Identify which cell holds the provided text, then report its (x, y) central coordinate. 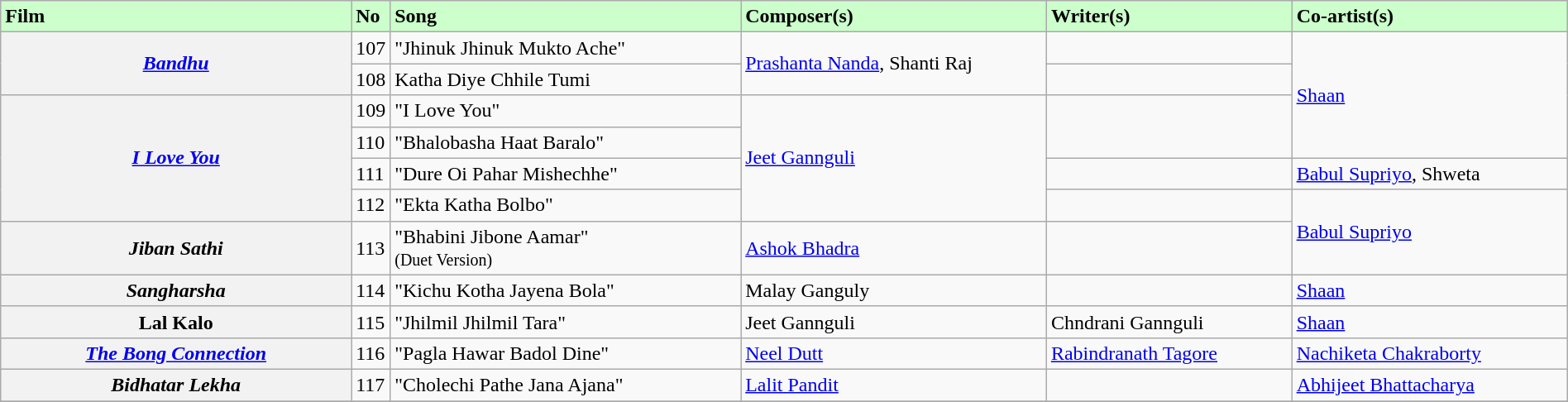
No (370, 17)
Neel Dutt (894, 353)
Babul Supriyo, Shweta (1429, 174)
112 (370, 205)
"Kichu Kotha Jayena Bola" (566, 290)
109 (370, 111)
Nachiketa Chakraborty (1429, 353)
Lal Kalo (176, 322)
110 (370, 142)
Writer(s) (1169, 17)
"Ekta Katha Bolbo" (566, 205)
116 (370, 353)
Babul Supriyo (1429, 232)
I Love You (176, 158)
Bandhu (176, 64)
114 (370, 290)
Co-artist(s) (1429, 17)
Chndrani Gannguli (1169, 322)
The Bong Connection (176, 353)
108 (370, 79)
Bidhatar Lekha (176, 385)
"Cholechi Pathe Jana Ajana" (566, 385)
Song (566, 17)
Lalit Pandit (894, 385)
"I Love You" (566, 111)
Film (176, 17)
Jiban Sathi (176, 248)
"Bhalobasha Haat Baralo" (566, 142)
"Pagla Hawar Badol Dine" (566, 353)
111 (370, 174)
"Jhinuk Jhinuk Mukto Ache" (566, 48)
Abhijeet Bhattacharya (1429, 385)
"Bhabini Jibone Aamar"(Duet Version) (566, 248)
"Jhilmil Jhilmil Tara" (566, 322)
Malay Ganguly (894, 290)
Ashok Bhadra (894, 248)
Rabindranath Tagore (1169, 353)
Sangharsha (176, 290)
Katha Diye Chhile Tumi (566, 79)
Prashanta Nanda, Shanti Raj (894, 64)
113 (370, 248)
"Dure Oi Pahar Mishechhe" (566, 174)
Composer(s) (894, 17)
115 (370, 322)
107 (370, 48)
117 (370, 385)
